Scan for the cell matching the given text and deliver its (X, Y) coordinate at center. 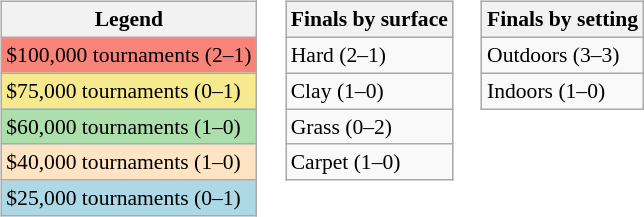
Outdoors (3–3) (562, 55)
Grass (0–2) (370, 127)
$40,000 tournaments (1–0) (128, 162)
$25,000 tournaments (0–1) (128, 198)
$75,000 tournaments (0–1) (128, 91)
Finals by setting (562, 20)
Legend (128, 20)
Clay (1–0) (370, 91)
Finals by surface (370, 20)
$60,000 tournaments (1–0) (128, 127)
Carpet (1–0) (370, 162)
Indoors (1–0) (562, 91)
$100,000 tournaments (2–1) (128, 55)
Hard (2–1) (370, 55)
